For the text-containing cell, return its midpoint in [X, Y] coordinate format. 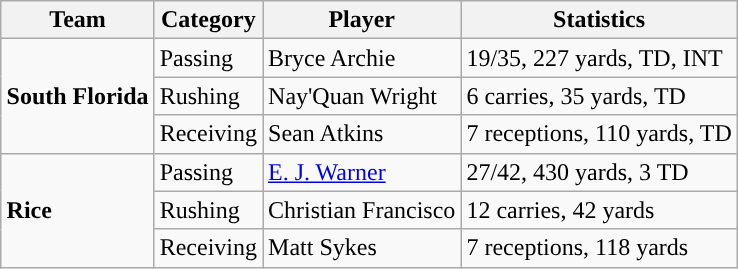
Matt Sykes [362, 248]
Team [78, 20]
27/42, 430 yards, 3 TD [599, 172]
7 receptions, 110 yards, TD [599, 134]
Rice [78, 210]
12 carries, 42 yards [599, 210]
7 receptions, 118 yards [599, 248]
Bryce Archie [362, 58]
Category [208, 20]
6 carries, 35 yards, TD [599, 96]
E. J. Warner [362, 172]
Sean Atkins [362, 134]
Player [362, 20]
Nay'Quan Wright [362, 96]
Christian Francisco [362, 210]
19/35, 227 yards, TD, INT [599, 58]
Statistics [599, 20]
South Florida [78, 96]
